Detect which cell encompasses the target text, then output its [x, y] center coordinate. 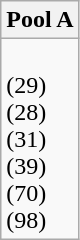
(29) (28) (31) (39) (70) (98) [40, 139]
Pool A [40, 20]
